Detect which cell encompasses the target text, then output its [X, Y] center coordinate. 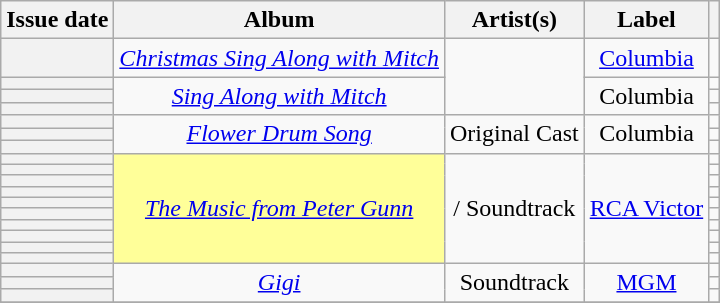
Soundtrack [514, 283]
RCA Victor [646, 208]
The Music from Peter Gunn [280, 208]
/ Soundtrack [514, 208]
MGM [646, 283]
Album [280, 20]
Gigi [280, 283]
Flower Drum Song [280, 134]
Christmas Sing Along with Mitch [280, 58]
Original Cast [514, 134]
Sing Along with Mitch [280, 96]
Label [646, 20]
Artist(s) [514, 20]
Issue date [58, 20]
